Provide the [x, y] coordinate of the cell's center where the given text is located.  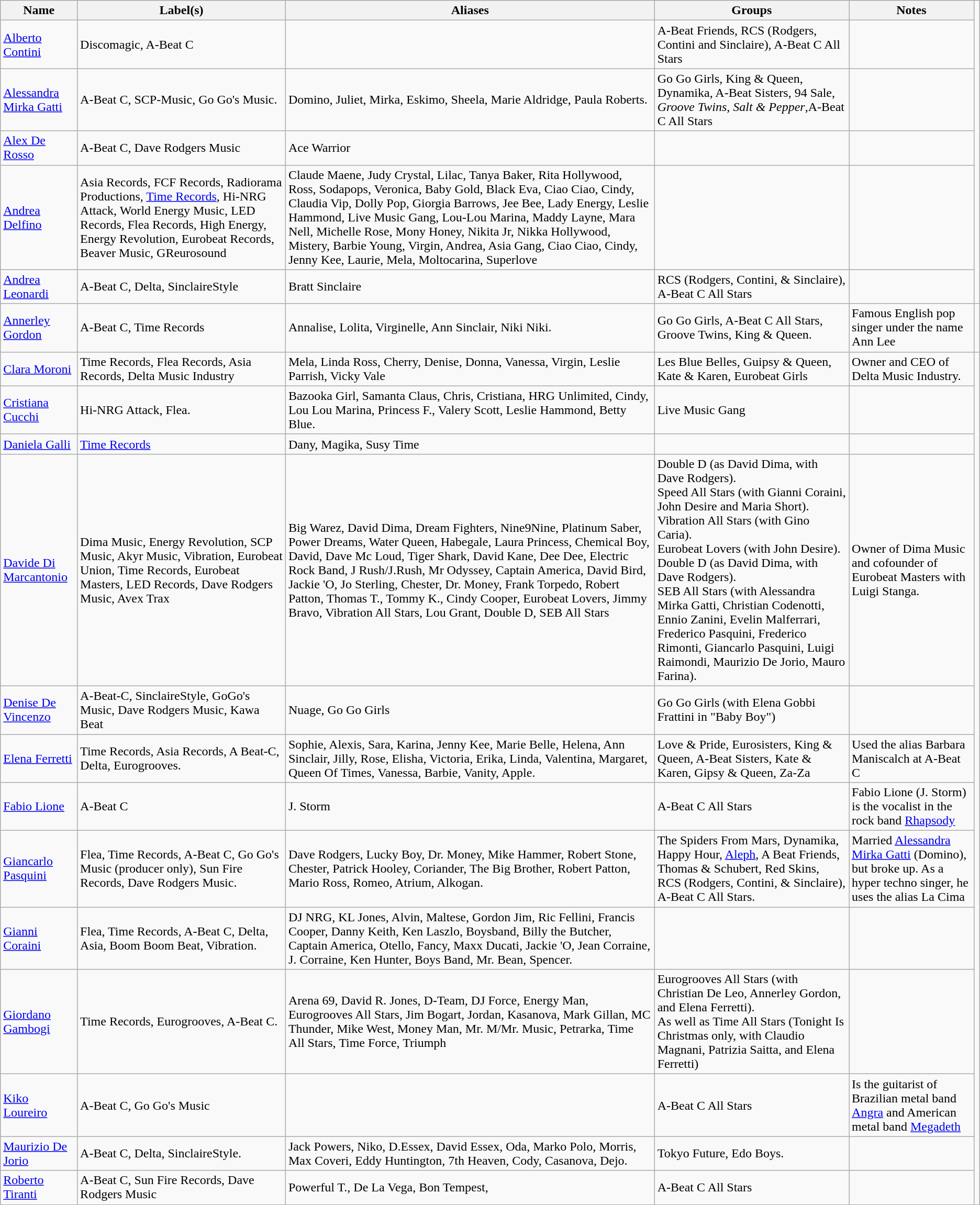
Love & Pride, Eurosisters, King & Queen, A-Beat Sisters, Kate & Karen, Gipsy & Queen, Za-Za [752, 758]
Giancarlo Pasquini [39, 869]
Clara Moroni [39, 369]
Owner of Dima Music and cofounder of Eurobeat Masters with Luigi Stanga. [912, 570]
Gianni Coraini [39, 938]
Flea, Time Records, A-Beat C, Delta, Asia, Boom Boom Beat, Vibration. [182, 938]
A-Beat C, Go Go's Music [182, 1106]
Time Records, Asia Records, A Beat-C, Delta, Eurogrooves. [182, 758]
Time Records [182, 444]
Alberto Contini [39, 44]
Go Go Girls (with Elena Gobbi Frattini in "Baby Boy") [752, 710]
Time Records, Flea Records, Asia Records, Delta Music Industry [182, 369]
A-Beat C, Delta, SinclaireStyle [182, 287]
Used the alias Barbara Maniscalch at A-Beat C [912, 758]
Alessandra Mirka Gatti [39, 99]
A-Beat C, Time Records [182, 328]
Denise De Vincenzo [39, 710]
Time Records, Eurogrooves, A-Beat C. [182, 1022]
Live Music Gang [752, 410]
J. Storm [470, 807]
Dany, Magika, Susy Time [470, 444]
Nuage, Go Go Girls [470, 710]
Flea, Time Records, A-Beat C, Go Go's Music (producer only), Sun Fire Records, Dave Rodgers Music. [182, 869]
Annerley Gordon [39, 328]
Label(s) [182, 10]
Famous English pop singer under the name Ann Lee [912, 328]
A-Beat C [182, 807]
Elena Ferretti [39, 758]
Go Go Girls, A-Beat C All Stars, Groove Twins, King & Queen. [752, 328]
Ace Warrior [470, 148]
Bratt Sinclaire [470, 287]
Maurizio De Jorio [39, 1154]
Groups [752, 10]
Kiko Loureiro [39, 1106]
Annalise, Lolita, Virginelle, Ann Sinclair, Niki Niki. [470, 328]
Roberto Tiranti [39, 1187]
Domino, Juliet, Mirka, Eskimo, Sheela, Marie Aldridge, Paula Roberts. [470, 99]
Daniela Galli [39, 444]
A-Beat C, Sun Fire Records, Dave Rodgers Music [182, 1187]
Mela, Linda Ross, Cherry, Denise, Donna, Vanessa, Virgin, Leslie Parrish, Vicky Vale [470, 369]
Fabio Lione [39, 807]
Bazooka Girl, Samanta Claus, Chris, Cristiana, HRG Unlimited, Cindy, Lou Lou Marina, Princess F., Valery Scott, Leslie Hammond, Betty Blue. [470, 410]
Aliases [470, 10]
Married Alessandra Mirka Gatti (Domino), but broke up. As a hyper techno singer, he uses the alias La Cima [912, 869]
Name [39, 10]
Giordano Gambogi [39, 1022]
A-Beat C, Delta, SinclaireStyle. [182, 1154]
Tokyo Future, Edo Boys. [752, 1154]
Notes [912, 10]
Go Go Girls, King & Queen, Dynamika, A-Beat Sisters, 94 Sale, Groove Twins, Salt & Pepper,A-Beat C All Stars [752, 99]
Les Blue Belles, Guipsy & Queen, Kate & Karen, Eurobeat Girls [752, 369]
Hi-NRG Attack, Flea. [182, 410]
RCS (Rodgers, Contini, & Sinclaire), A-Beat C All Stars [752, 287]
Powerful T., De La Vega, Bon Tempest, [470, 1187]
Owner and CEO of Delta Music Industry. [912, 369]
A-Beat C, SCP-Music, Go Go's Music. [182, 99]
Jack Powers, Niko, D.Essex, David Essex, Oda, Marko Polo, Morris, Max Coveri, Eddy Huntington, 7th Heaven, Cody, Casanova, Dejo. [470, 1154]
Is the guitarist of Brazilian metal band Angra and American metal band Megadeth [912, 1106]
Andrea Leonardi [39, 287]
Davide Di Marcantonio [39, 570]
A-Beat-C, SinclaireStyle, GoGo's Music, Dave Rodgers Music, Kawa Beat [182, 710]
Alex De Rosso [39, 148]
A-Beat Friends, RCS (Rodgers, Contini and Sinclaire), A-Beat C All Stars [752, 44]
Andrea Delfino [39, 217]
Discomagic, A-Beat C [182, 44]
A-Beat C, Dave Rodgers Music [182, 148]
Cristiana Cucchi [39, 410]
Fabio Lione (J. Storm) is the vocalist in the rock band Rhapsody [912, 807]
